Extract the (x, y) coordinate from the center of the cell holding the provided text.  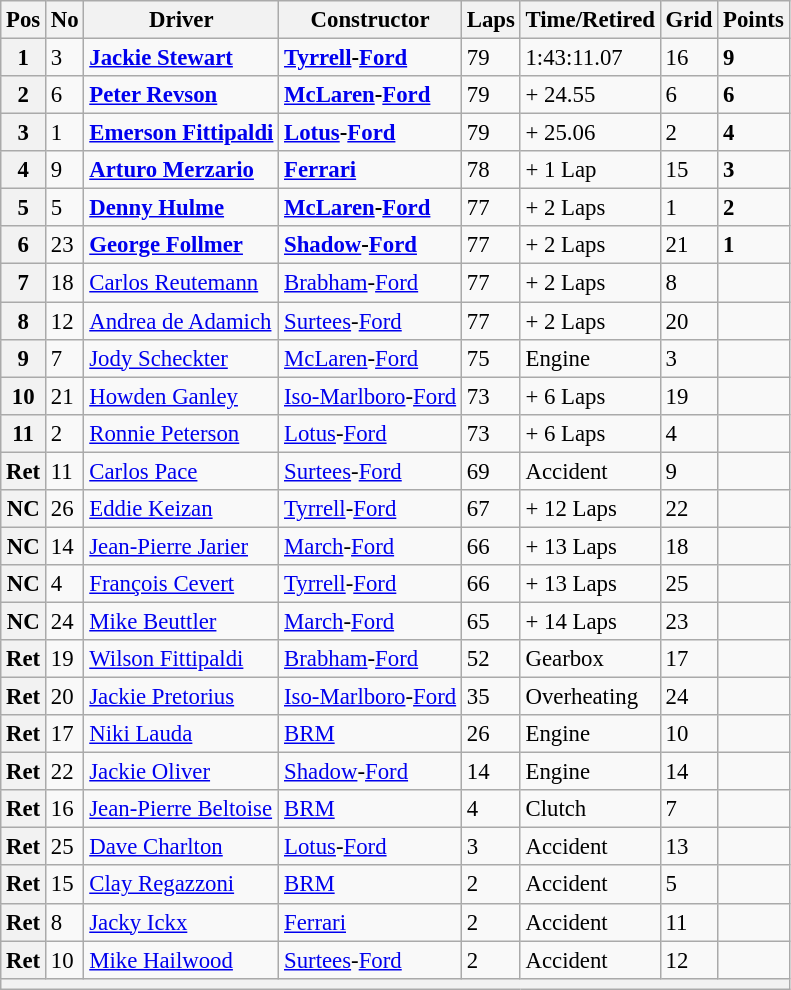
Dave Charlton (182, 847)
65 (490, 621)
69 (490, 471)
Constructor (370, 20)
Overheating (590, 697)
+ 25.06 (590, 133)
Mike Beuttler (182, 621)
Laps (490, 20)
Points (754, 20)
+ 14 Laps (590, 621)
Denny Hulme (182, 208)
Clutch (590, 809)
67 (490, 509)
Driver (182, 20)
Eddie Keizan (182, 509)
75 (490, 358)
Grid (688, 20)
Pos (24, 20)
52 (490, 659)
Arturo Merzario (182, 170)
13 (688, 847)
Jackie Pretorius (182, 697)
Howden Ganley (182, 396)
François Cevert (182, 584)
Carlos Pace (182, 471)
Niki Lauda (182, 734)
Time/Retired (590, 20)
Gearbox (590, 659)
Wilson Fittipaldi (182, 659)
Emerson Fittipaldi (182, 133)
Jackie Stewart (182, 58)
George Follmer (182, 245)
+ 24.55 (590, 95)
Jackie Oliver (182, 772)
Andrea de Adamich (182, 321)
Clay Regazzoni (182, 885)
Ronnie Peterson (182, 433)
+ 12 Laps (590, 509)
78 (490, 170)
Jacky Ickx (182, 922)
1:43:11.07 (590, 58)
Mike Hailwood (182, 960)
35 (490, 697)
Carlos Reutemann (182, 283)
No (65, 20)
Jean-Pierre Jarier (182, 546)
+ 1 Lap (590, 170)
Peter Revson (182, 95)
Jody Scheckter (182, 358)
Jean-Pierre Beltoise (182, 809)
